Return the (X, Y) coordinate for the center point of the cell that contains the specified text.  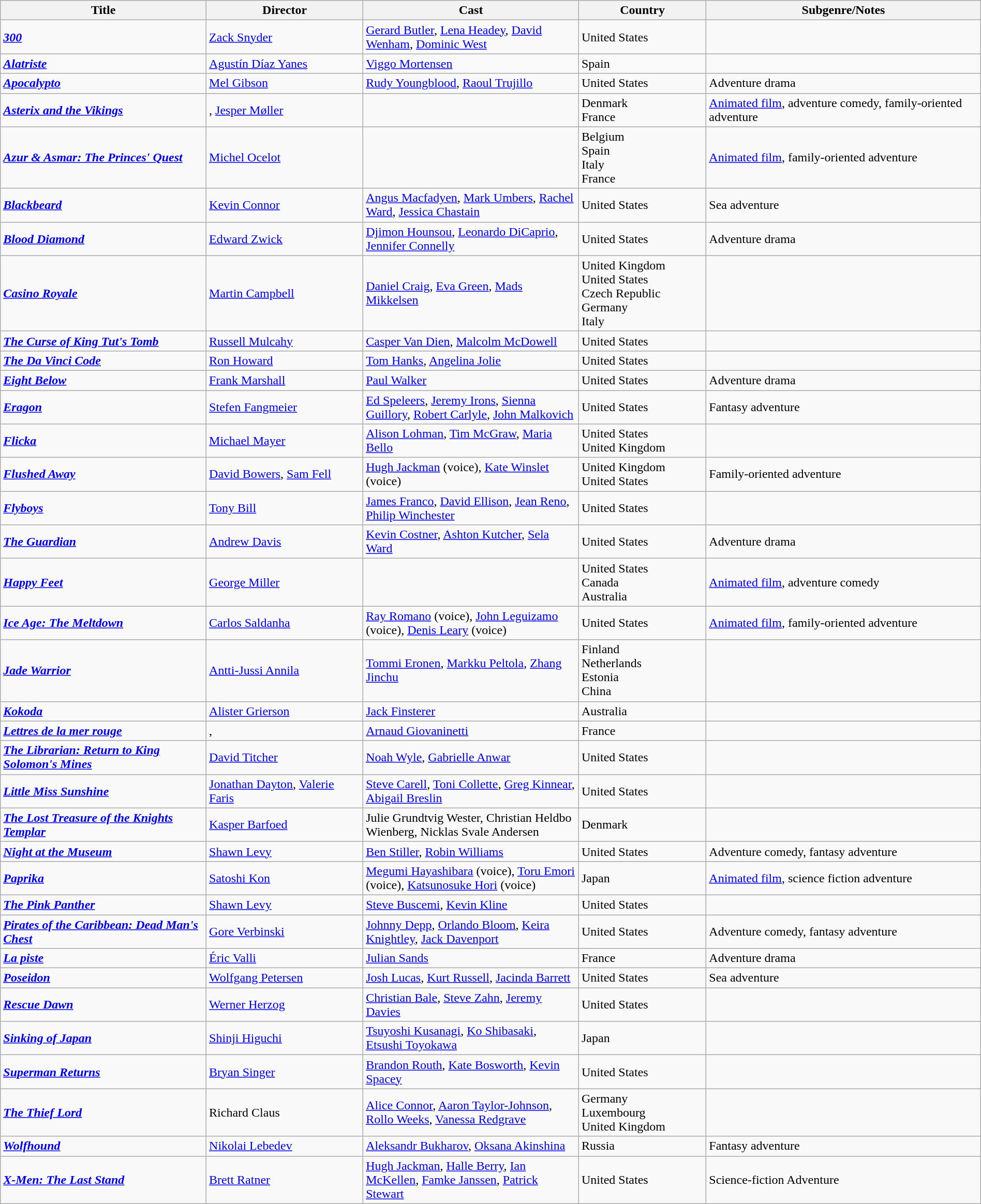
Animated film, adventure comedy (843, 582)
James Franco, David Ellison, Jean Reno, Philip Winchester (471, 508)
Hugh Jackman (voice), Kate Winslet (voice) (471, 475)
Lettres de la mer rouge (103, 731)
David Titcher (285, 757)
United StatesUnited Kingdom (642, 441)
Night at the Museum (103, 851)
Steve Carell, Toni Collette, Greg Kinnear, Abigail Breslin (471, 791)
George Miller (285, 582)
Tommi Eronen, Markku Peltola, Zhang Jinchu (471, 670)
United StatesCanadaAustralia (642, 582)
The Curse of King Tut's Tomb (103, 341)
Johnny Depp, Orlando Bloom, Keira Knightley, Jack Davenport (471, 931)
Antti-Jussi Annila (285, 670)
Jonathan Dayton, Valerie Faris (285, 791)
Gerard Butler, Lena Headey, David Wenham, Dominic West (471, 37)
Noah Wyle, Gabrielle Anwar (471, 757)
Paprika (103, 878)
300 (103, 37)
Julian Sands (471, 958)
Poseidon (103, 978)
Eight Below (103, 380)
Flicka (103, 441)
Family-oriented adventure (843, 475)
Blackbeard (103, 205)
Alatriste (103, 64)
Kevin Connor (285, 205)
Aleksandr Bukharov, Oksana Akinshina (471, 1146)
Kasper Barfoed (285, 824)
Daniel Craig, Eva Green, Mads Mikkelsen (471, 293)
X-Men: The Last Stand (103, 1180)
Subgenre/Notes (843, 10)
BelgiumSpainItalyFrance (642, 157)
Gore Verbinski (285, 931)
Werner Herzog (285, 1004)
Science-fiction Adventure (843, 1180)
Superman Returns (103, 1072)
Steve Buscemi, Kevin Kline (471, 905)
Brett Ratner (285, 1180)
Julie Grundtvig Wester, Christian Heldbo Wienberg, Nicklas Svale Andersen (471, 824)
Shinji Higuchi (285, 1039)
Tony Bill (285, 508)
Ice Age: The Meltdown (103, 623)
Mel Gibson (285, 83)
Alice Connor, Aaron Taylor-Johnson, Rollo Weeks, Vanessa Redgrave (471, 1112)
Country (642, 10)
Bryan Singer (285, 1072)
The Guardian (103, 542)
La piste (103, 958)
Happy Feet (103, 582)
Nikolai Lebedev (285, 1146)
Michael Mayer (285, 441)
Frank Marshall (285, 380)
DenmarkFrance (642, 110)
Spain (642, 64)
Jade Warrior (103, 670)
Little Miss Sunshine (103, 791)
Casino Royale (103, 293)
Christian Bale, Steve Zahn, Jeremy Davies (471, 1004)
Eragon (103, 407)
Australia (642, 711)
Sinking of Japan (103, 1039)
Blood Diamond (103, 239)
The Thief Lord (103, 1112)
Russia (642, 1146)
Brandon Routh, Kate Bosworth, Kevin Spacey (471, 1072)
Director (285, 10)
Flyboys (103, 508)
Russell Mulcahy (285, 341)
Animated film, science fiction adventure (843, 878)
Kevin Costner, Ashton Kutcher, Sela Ward (471, 542)
Tsuyoshi Kusanagi, Ko Shibasaki, Etsushi Toyokawa (471, 1039)
Andrew Davis (285, 542)
Rudy Youngblood, Raoul Trujillo (471, 83)
Ray Romano (voice), John Leguizamo (voice), Denis Leary (voice) (471, 623)
Jack Finsterer (471, 711)
Arnaud Giovaninetti (471, 731)
Casper Van Dien, Malcolm McDowell (471, 341)
Martin Campbell (285, 293)
The Da Vinci Code (103, 360)
Angus Macfadyen, Mark Umbers, Rachel Ward, Jessica Chastain (471, 205)
Richard Claus (285, 1112)
Cast (471, 10)
Alison Lohman, Tim McGraw, Maria Bello (471, 441)
Ed Speleers, Jeremy Irons, Sienna Guillory, Robert Carlyle, John Malkovich (471, 407)
GermanyLuxembourgUnited Kingdom (642, 1112)
Josh Lucas, Kurt Russell, Jacinda Barrett (471, 978)
Paul Walker (471, 380)
Wolfgang Petersen (285, 978)
Éric Valli (285, 958)
FinlandNetherlandsEstoniaChina (642, 670)
Satoshi Kon (285, 878)
Denmark (642, 824)
Tom Hanks, Angelina Jolie (471, 360)
Ron Howard (285, 360)
, (285, 731)
Flushed Away (103, 475)
, Jesper Møller (285, 110)
Title (103, 10)
Carlos Saldanha (285, 623)
Edward Zwick (285, 239)
Alister Grierson (285, 711)
Ben Stiller, Robin Williams (471, 851)
Viggo Mortensen (471, 64)
Pirates of the Caribbean: Dead Man's Chest (103, 931)
Rescue Dawn (103, 1004)
Hugh Jackman, Halle Berry, Ian McKellen, Famke Janssen, Patrick Stewart (471, 1180)
Wolfhound (103, 1146)
The Pink Panther (103, 905)
United KingdomUnited StatesCzech RepublicGermanyItaly (642, 293)
Agustín Díaz Yanes (285, 64)
Azur & Asmar: The Princes' Quest (103, 157)
Djimon Hounsou, Leonardo DiCaprio, Jennifer Connelly (471, 239)
Animated film, adventure comedy, family-oriented adventure (843, 110)
Zack Snyder (285, 37)
The Lost Treasure of the Knights Templar (103, 824)
Asterix and the Vikings (103, 110)
Stefen Fangmeier (285, 407)
Megumi Hayashibara (voice), Toru Emori (voice), Katsunosuke Hori (voice) (471, 878)
The Librarian: Return to King Solomon's Mines (103, 757)
David Bowers, Sam Fell (285, 475)
Apocalypto (103, 83)
Michel Ocelot (285, 157)
United KingdomUnited States (642, 475)
Kokoda (103, 711)
